Output the [X, Y] coordinate of the center of the cell containing the given text.  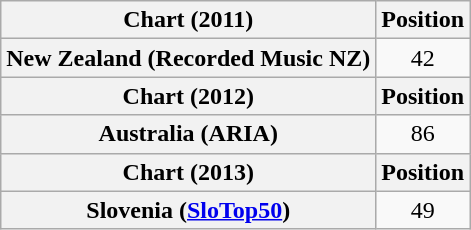
Australia (ARIA) [188, 134]
Chart (2013) [188, 172]
New Zealand (Recorded Music NZ) [188, 58]
Chart (2011) [188, 20]
42 [423, 58]
Slovenia (SloTop50) [188, 210]
Chart (2012) [188, 96]
49 [423, 210]
86 [423, 134]
